Search for the cell housing the specified text and yield its [X, Y] center coordinate. 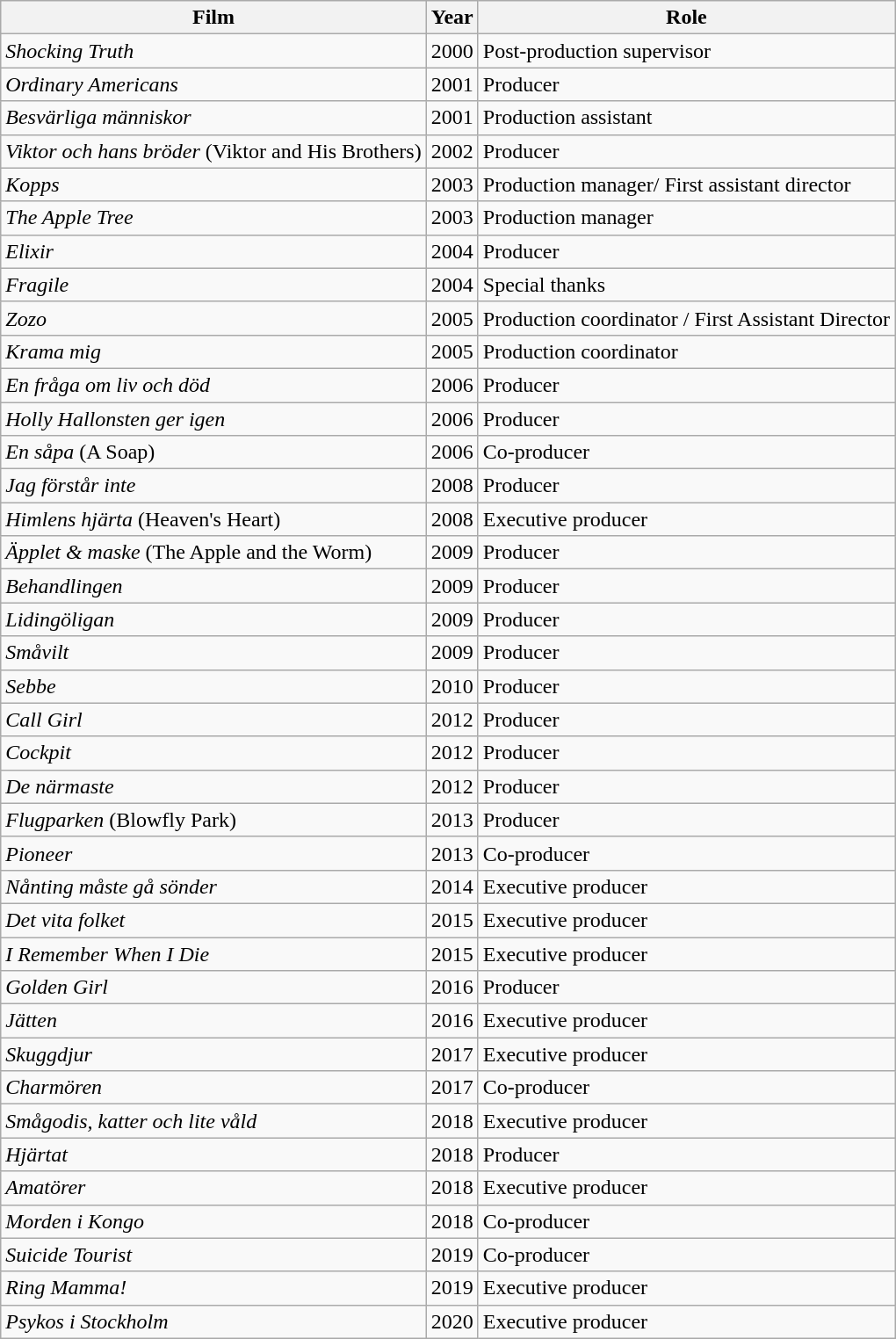
Det vita folket [213, 920]
Production assistant [686, 118]
2010 [452, 686]
Flugparken (Blowfly Park) [213, 820]
Småvilt [213, 653]
Year [452, 18]
Shocking Truth [213, 51]
2002 [452, 151]
Fragile [213, 285]
Besvärliga människor [213, 118]
Special thanks [686, 285]
De närmaste [213, 786]
Film [213, 18]
Jätten [213, 1021]
Post-production supervisor [686, 51]
Holly Hallonsten ger igen [213, 419]
Production manager/ First assistant director [686, 185]
Ordinary Americans [213, 84]
Production coordinator [686, 351]
Smågodis, katter och lite våld [213, 1121]
Morden i Kongo [213, 1221]
Role [686, 18]
Charmören [213, 1088]
Pioneer [213, 853]
2014 [452, 887]
2000 [452, 51]
En såpa (A Soap) [213, 452]
En fråga om liv och död [213, 385]
The Apple Tree [213, 218]
Golden Girl [213, 988]
Production manager [686, 218]
2020 [452, 1321]
Himlens hjärta (Heaven's Heart) [213, 519]
Sebbe [213, 686]
Amatörer [213, 1188]
Nånting måste gå sönder [213, 887]
Zozo [213, 318]
Suicide Tourist [213, 1255]
Kopps [213, 185]
Jag förstår inte [213, 486]
Skuggdjur [213, 1054]
Äpplet & maske (The Apple and the Worm) [213, 553]
Krama mig [213, 351]
Lidingöligan [213, 619]
Call Girl [213, 720]
Elixir [213, 251]
Psykos i Stockholm [213, 1321]
Production coordinator / First Assistant Director [686, 318]
Cockpit [213, 753]
Hjärtat [213, 1154]
Viktor och hans bröder (Viktor and His Brothers) [213, 151]
Ring Mamma! [213, 1288]
Behandlingen [213, 586]
I Remember When I Die [213, 953]
